Scan for the cell matching the given text and deliver its [x, y] coordinate at center. 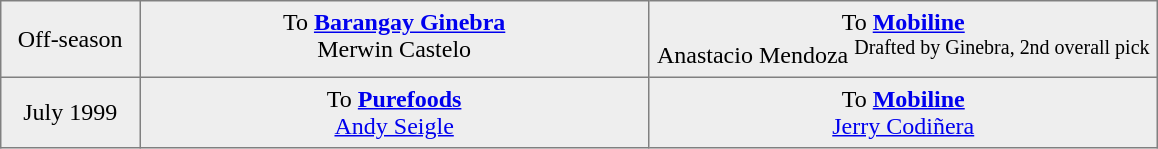
July 1999 [70, 113]
To Barangay GinebraMerwin Castelo [394, 40]
Off-season [70, 40]
To MobilineAnastacio Mendoza Drafted by Ginebra, 2nd overall pick [904, 40]
To MobilineJerry Codiñera [904, 113]
To PurefoodsAndy Seigle [394, 113]
